Identify which cell holds the provided text, then report its [X, Y] central coordinate. 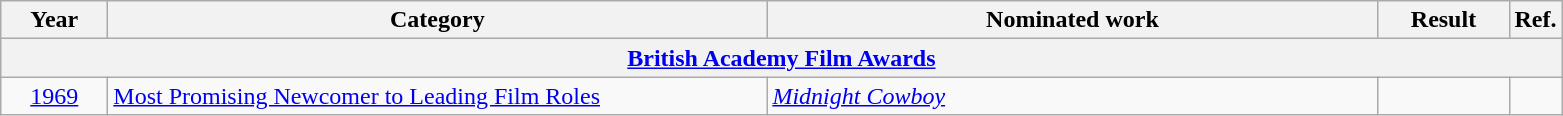
Year [54, 20]
Result [1444, 20]
Midnight Cowboy [1072, 96]
Nominated work [1072, 20]
Most Promising Newcomer to Leading Film Roles [438, 96]
British Academy Film Awards [782, 58]
1969 [54, 96]
Category [438, 20]
Ref. [1536, 20]
